Return the [x, y] coordinate for the center point of the cell that contains the specified text.  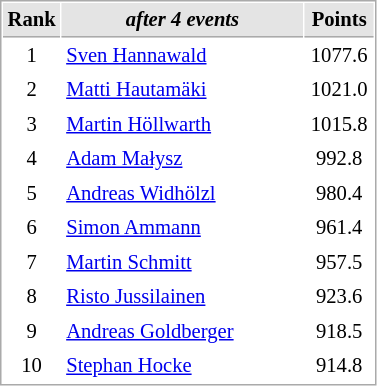
918.5 [340, 332]
5 [32, 194]
2 [32, 90]
957.5 [340, 262]
1021.0 [340, 90]
914.8 [340, 366]
3 [32, 124]
7 [32, 262]
10 [32, 366]
Stephan Hocke [183, 366]
Rank [32, 20]
992.8 [340, 158]
Andreas Widhölzl [183, 194]
6 [32, 228]
after 4 events [183, 20]
Points [340, 20]
Martin Schmitt [183, 262]
Adam Małysz [183, 158]
9 [32, 332]
1015.8 [340, 124]
Risto Jussilainen [183, 296]
8 [32, 296]
980.4 [340, 194]
Simon Ammann [183, 228]
4 [32, 158]
Andreas Goldberger [183, 332]
1077.6 [340, 56]
961.4 [340, 228]
Matti Hautamäki [183, 90]
1 [32, 56]
Martin Höllwarth [183, 124]
923.6 [340, 296]
Sven Hannawald [183, 56]
